Capture the cell that displays the provided text and extract its [x, y] central coordinate. 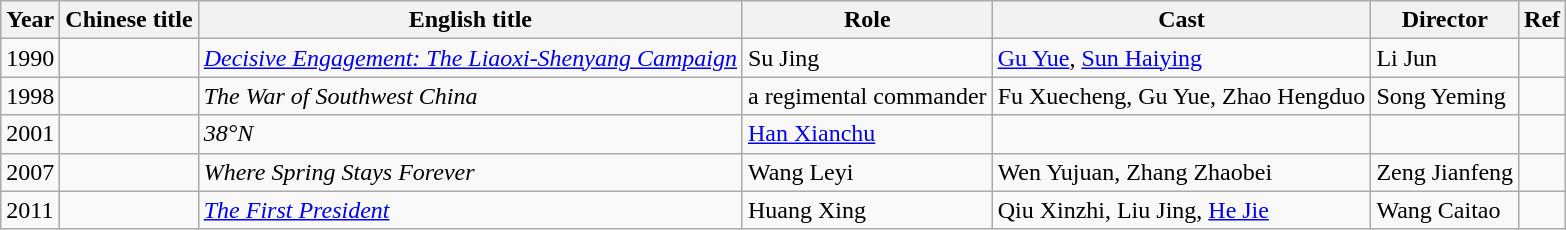
Year [30, 20]
Wang Caitao [1445, 210]
Wen Yujuan, Zhang Zhaobei [1182, 172]
Cast [1182, 20]
Li Jun [1445, 58]
Chinese title [129, 20]
a regimental commander [867, 96]
Where Spring Stays Forever [470, 172]
Decisive Engagement: The Liaoxi-Shenyang Campaign [470, 58]
2011 [30, 210]
2007 [30, 172]
Qiu Xinzhi, Liu Jing, He Jie [1182, 210]
The War of Southwest China [470, 96]
1998 [30, 96]
1990 [30, 58]
38°N [470, 134]
Zeng Jianfeng [1445, 172]
Han Xianchu [867, 134]
Fu Xuecheng, Gu Yue, Zhao Hengduo [1182, 96]
English title [470, 20]
Role [867, 20]
2001 [30, 134]
The First President [470, 210]
Ref [1542, 20]
Su Jing [867, 58]
Huang Xing [867, 210]
Director [1445, 20]
Wang Leyi [867, 172]
Song Yeming [1445, 96]
Gu Yue, Sun Haiying [1182, 58]
